From the cell containing the given text, extract its center point as [x, y] coordinate. 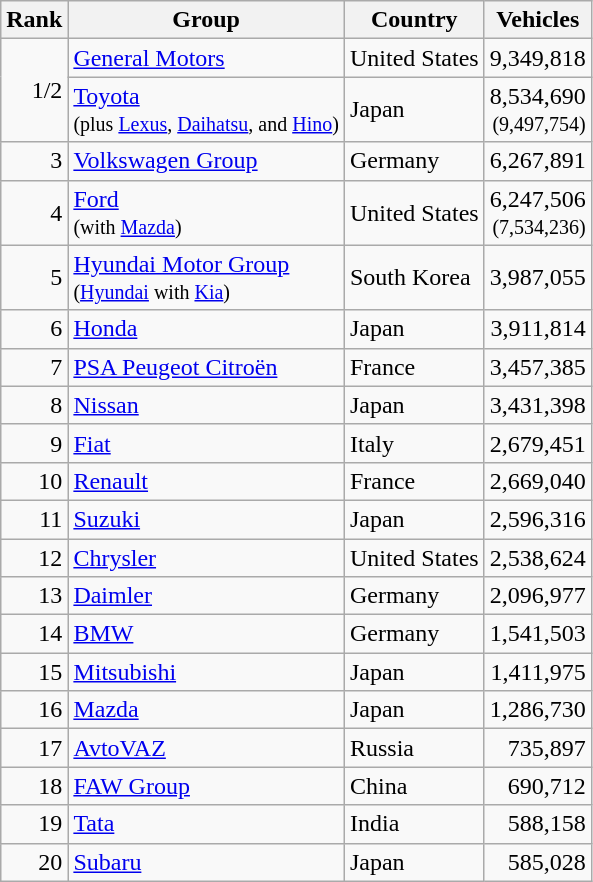
FAW Group [206, 786]
Russia [414, 748]
3,911,814 [538, 329]
9,349,818 [538, 58]
6 [34, 329]
Subaru [206, 862]
Group [206, 20]
10 [34, 481]
5 [34, 278]
Ford (with Mazda) [206, 212]
Mitsubishi [206, 672]
2,596,316 [538, 519]
8 [34, 405]
Italy [414, 443]
11 [34, 519]
3,457,385 [538, 367]
General Motors [206, 58]
1,286,730 [538, 710]
China [414, 786]
Toyota (plus Lexus, Daihatsu, and Hino) [206, 110]
Honda [206, 329]
Volkswagen Group [206, 161]
3,431,398 [538, 405]
20 [34, 862]
2,096,977 [538, 596]
15 [34, 672]
4 [34, 212]
17 [34, 748]
Renault [206, 481]
Suzuki [206, 519]
12 [34, 557]
Hyundai Motor Group (Hyundai with Kia) [206, 278]
3,987,055 [538, 278]
6,267,891 [538, 161]
Daimler [206, 596]
735,897 [538, 748]
2,679,451 [538, 443]
2,669,040 [538, 481]
Rank [34, 20]
690,712 [538, 786]
1,411,975 [538, 672]
Country [414, 20]
9 [34, 443]
1/2 [34, 90]
7 [34, 367]
19 [34, 824]
2,538,624 [538, 557]
588,158 [538, 824]
BMW [206, 634]
16 [34, 710]
585,028 [538, 862]
8,534,690 (9,497,754) [538, 110]
14 [34, 634]
AvtoVAZ [206, 748]
South Korea [414, 278]
India [414, 824]
PSA Peugeot Citroën [206, 367]
Chrysler [206, 557]
6,247,506 (7,534,236) [538, 212]
Fiat [206, 443]
13 [34, 596]
1,541,503 [538, 634]
18 [34, 786]
Mazda [206, 710]
Nissan [206, 405]
Vehicles [538, 20]
Tata [206, 824]
3 [34, 161]
